Detect which cell encompasses the target text, then output its [x, y] center coordinate. 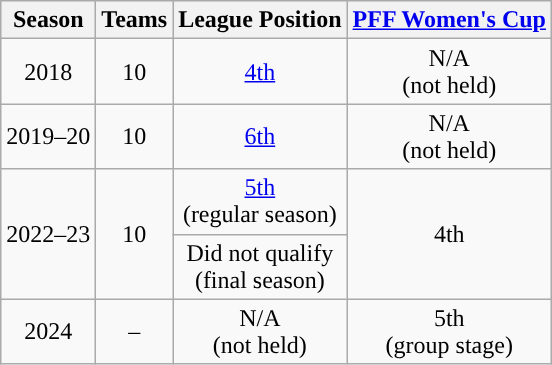
2018 [48, 72]
PFF Women's Cup [449, 20]
Season [48, 20]
5th(regular season) [260, 202]
2022–23 [48, 234]
6th [260, 136]
– [134, 332]
League Position [260, 20]
Did not qualify(final season) [260, 266]
2024 [48, 332]
5th(group stage) [449, 332]
2019–20 [48, 136]
Teams [134, 20]
